Detect which cell encompasses the target text, then output its [X, Y] center coordinate. 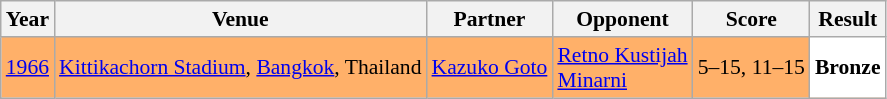
Opponent [622, 19]
1966 [28, 68]
Kazuko Goto [490, 68]
Result [848, 19]
Year [28, 19]
Bronze [848, 68]
Partner [490, 19]
Retno Kustijah Minarni [622, 68]
Kittikachorn Stadium, Bangkok, Thailand [240, 68]
Score [752, 19]
5–15, 11–15 [752, 68]
Venue [240, 19]
